For the text-containing cell, return its midpoint in [x, y] coordinate format. 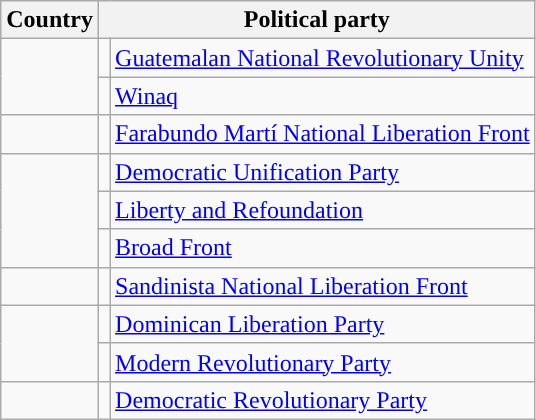
Farabundo Martí National Liberation Front [323, 134]
Guatemalan National Revolutionary Unity [323, 58]
Sandinista National Liberation Front [323, 286]
Democratic Unification Party [323, 172]
Political party [316, 20]
Broad Front [323, 248]
Modern Revolutionary Party [323, 362]
Winaq [323, 96]
Democratic Revolutionary Party [323, 400]
Country [50, 20]
Liberty and Refoundation [323, 210]
Dominican Liberation Party [323, 324]
